Determine the (X, Y) coordinate at the center of the cell enclosing the given text.  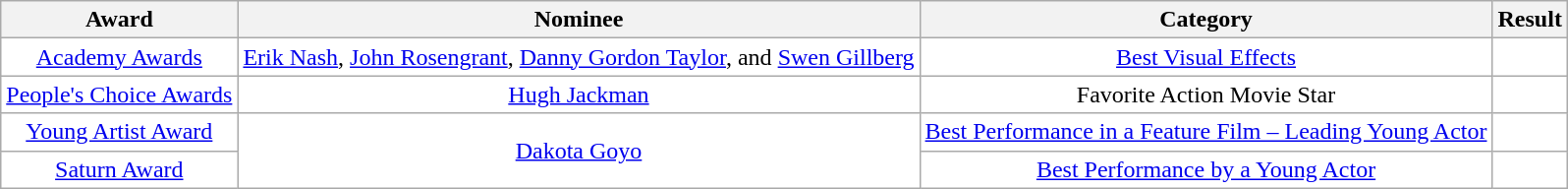
Saturn Award (120, 169)
Award (120, 20)
Dakota Goyo (579, 151)
Favorite Action Movie Star (1206, 94)
Category (1206, 20)
Result (1530, 20)
Academy Awards (120, 57)
Erik Nash, John Rosengrant, Danny Gordon Taylor, and Swen Gillberg (579, 57)
Hugh Jackman (579, 94)
People's Choice Awards (120, 94)
Best Performance in a Feature Film – Leading Young Actor (1206, 132)
Best Performance by a Young Actor (1206, 169)
Nominee (579, 20)
Best Visual Effects (1206, 57)
Young Artist Award (120, 132)
